Return the (X, Y) coordinate for the center point of the cell that contains the specified text.  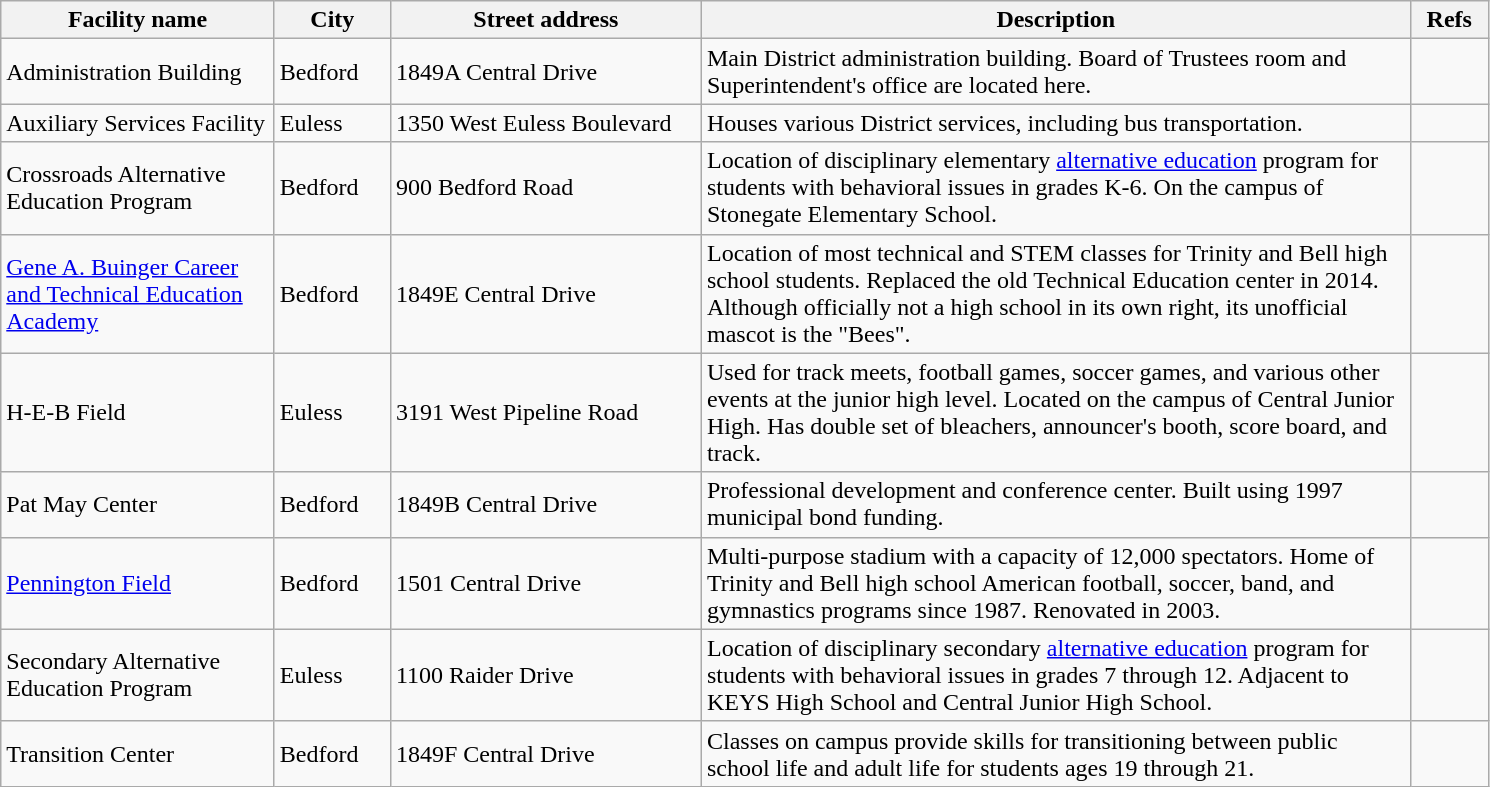
Crossroads Alternative Education Program (138, 188)
1501 Central Drive (546, 583)
1350 West Euless Boulevard (546, 123)
Professional development and conference center. Built using 1997 municipal bond funding. (1056, 504)
Street address (546, 20)
1849B Central Drive (546, 504)
Facility name (138, 20)
City (332, 20)
Description (1056, 20)
1849E Central Drive (546, 294)
Gene A. Buinger Career and Technical Education Academy (138, 294)
Main District administration building. Board of Trustees room and Superintendent's office are located here. (1056, 72)
Transition Center (138, 754)
Classes on campus provide skills for transitioning between public school life and adult life for students ages 19 through 21. (1056, 754)
Houses various District services, including bus transportation. (1056, 123)
Administration Building (138, 72)
Pat May Center (138, 504)
Secondary Alternative Education Program (138, 675)
Auxiliary Services Facility (138, 123)
1849A Central Drive (546, 72)
1100 Raider Drive (546, 675)
Pennington Field (138, 583)
Refs (1450, 20)
1849F Central Drive (546, 754)
900 Bedford Road (546, 188)
3191 West Pipeline Road (546, 412)
H-E-B Field (138, 412)
